Locate the cell with the specified text and output its [x, y] center coordinate. 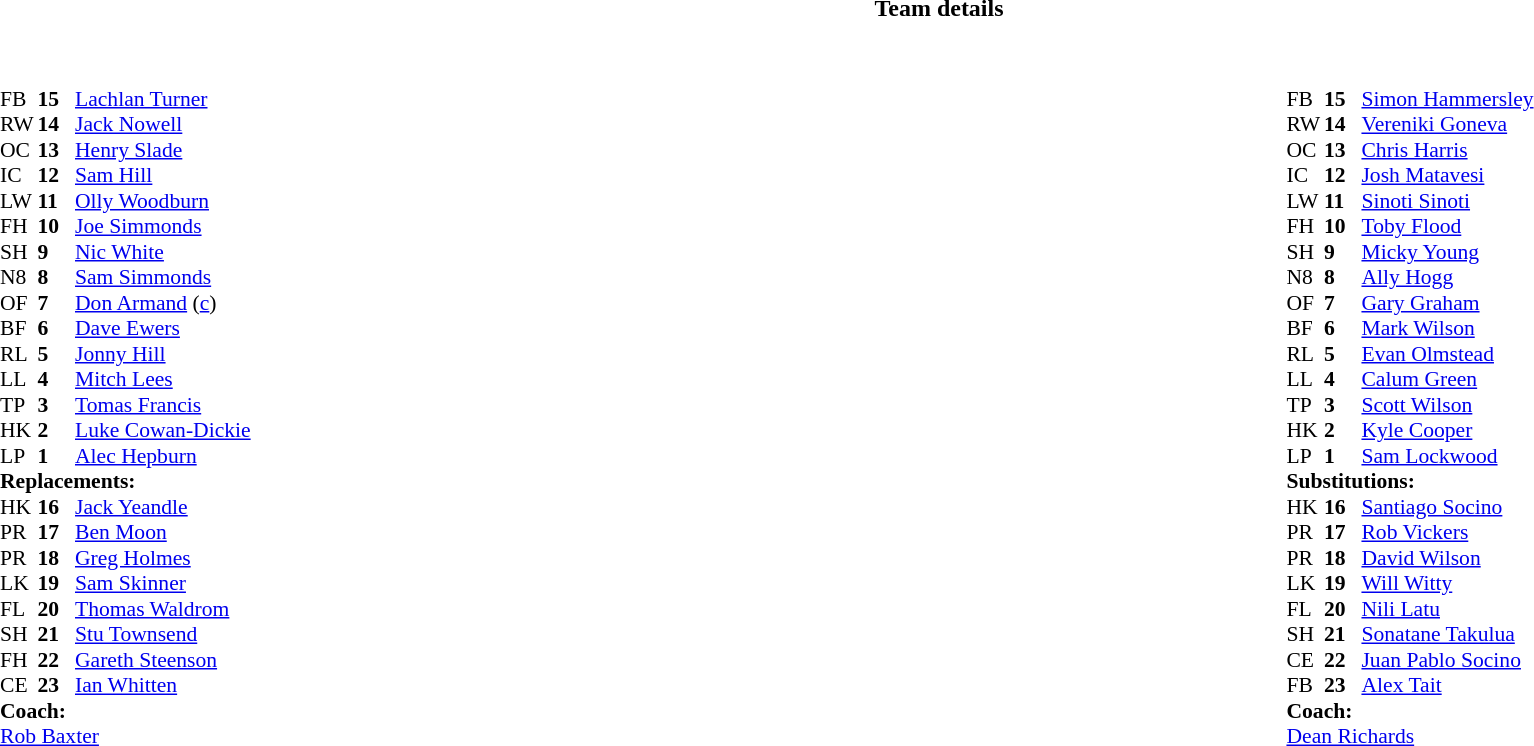
Calum Green [1447, 379]
Joe Simmonds [163, 227]
Sinoti Sinoti [1447, 201]
Evan Olmstead [1447, 354]
Will Witty [1447, 583]
Tomas Francis [163, 405]
Jack Nowell [163, 125]
Don Armand (c) [163, 303]
Sam Lockwood [1447, 456]
Nili Latu [1447, 609]
Sam Simmonds [163, 277]
Henry Slade [163, 150]
Ally Hogg [1447, 277]
Santiago Socino [1447, 507]
Sonatane Takulua [1447, 635]
Chris Harris [1447, 150]
Nic White [163, 252]
Scott Wilson [1447, 405]
Luke Cowan-Dickie [163, 431]
Alex Tait [1447, 685]
Toby Flood [1447, 227]
Thomas Waldrom [163, 609]
Lachlan Turner [163, 99]
Vereniki Goneva [1447, 125]
Josh Matavesi [1447, 175]
Sam Skinner [163, 583]
Dave Ewers [163, 329]
Substitutions: [1410, 481]
Mitch Lees [163, 379]
Sam Hill [163, 175]
Ben Moon [163, 533]
Replacements: [126, 481]
Micky Young [1447, 252]
Simon Hammersley [1447, 99]
Ian Whitten [163, 685]
David Wilson [1447, 558]
Jack Yeandle [163, 507]
Greg Holmes [163, 558]
Juan Pablo Socino [1447, 660]
Rob Vickers [1447, 533]
Stu Townsend [163, 635]
Alec Hepburn [163, 456]
Mark Wilson [1447, 329]
Kyle Cooper [1447, 431]
Olly Woodburn [163, 201]
Jonny Hill [163, 354]
Gary Graham [1447, 303]
Gareth Steenson [163, 660]
